Search for the cell housing the specified text and yield its (X, Y) center coordinate. 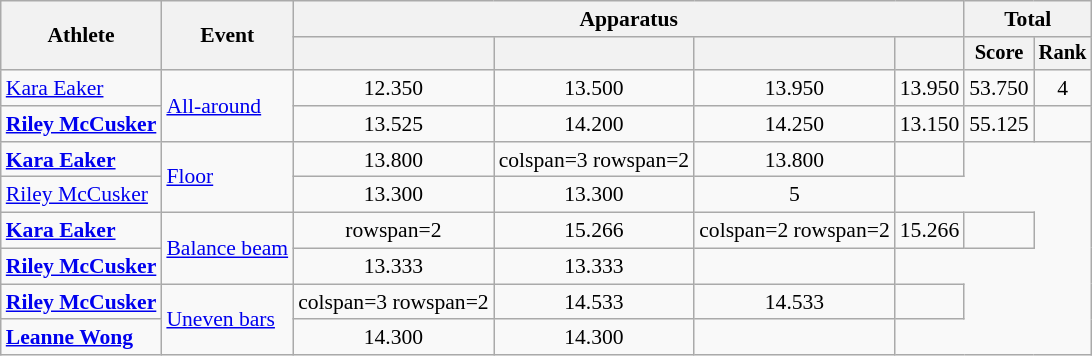
Leanne Wong (82, 338)
Rank (1063, 54)
5 (794, 195)
Uneven bars (227, 320)
12.350 (394, 88)
13.150 (930, 124)
Athlete (82, 36)
Total (1028, 19)
14.200 (594, 124)
4 (1063, 88)
Event (227, 36)
rowspan=2 (394, 231)
Floor (227, 178)
Apparatus (628, 19)
55.125 (998, 124)
Balance beam (227, 248)
All-around (227, 106)
Score (998, 54)
13.500 (594, 88)
colspan=2 rowspan=2 (794, 231)
14.250 (794, 124)
13.525 (394, 124)
53.750 (998, 88)
